Extract the (X, Y) coordinate from the center of the cell holding the provided text.  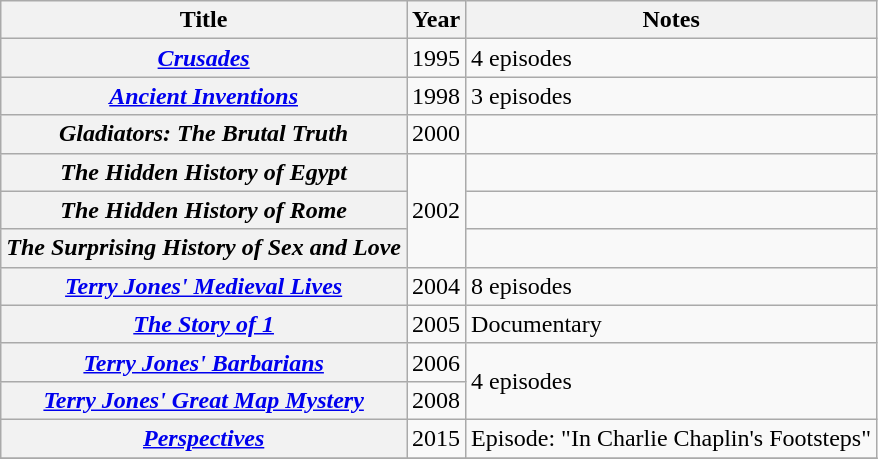
1995 (436, 58)
2002 (436, 210)
The Hidden History of Egypt (204, 172)
2015 (436, 438)
Terry Jones' Great Map Mystery (204, 400)
2005 (436, 324)
The Hidden History of Rome (204, 210)
2006 (436, 362)
Perspectives (204, 438)
Year (436, 20)
Documentary (672, 324)
2004 (436, 286)
Terry Jones' Medieval Lives (204, 286)
Notes (672, 20)
Title (204, 20)
Episode: "In Charlie Chaplin's Footsteps" (672, 438)
Crusades (204, 58)
2000 (436, 134)
The Story of 1 (204, 324)
1998 (436, 96)
8 episodes (672, 286)
Ancient Inventions (204, 96)
Terry Jones' Barbarians (204, 362)
2008 (436, 400)
3 episodes (672, 96)
Gladiators: The Brutal Truth (204, 134)
The Surprising History of Sex and Love (204, 248)
